Locate the cell with the specified text and output its (X, Y) center coordinate. 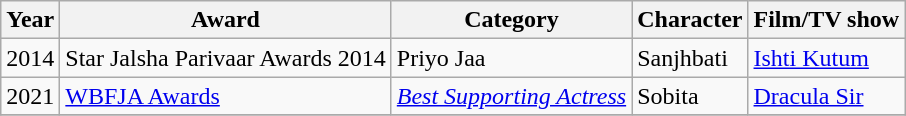
Category (511, 20)
Ishti Kutum (826, 58)
Award (226, 20)
Star Jalsha Parivaar Awards 2014 (226, 58)
Character (690, 20)
Sobita (690, 96)
Dracula Sir (826, 96)
Sanjhbati (690, 58)
Best Supporting Actress (511, 96)
Year (30, 20)
Priyo Jaa (511, 58)
WBFJA Awards (226, 96)
Film/TV show (826, 20)
2014 (30, 58)
2021 (30, 96)
